Output the [x, y] coordinate of the center of the cell containing the given text.  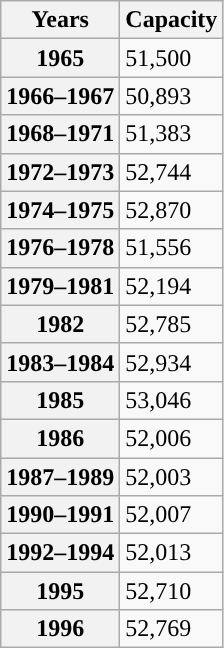
1966–1967 [60, 96]
51,383 [172, 134]
1968–1971 [60, 134]
51,500 [172, 58]
52,006 [172, 438]
1974–1975 [60, 210]
1995 [60, 591]
1976–1978 [60, 248]
52,710 [172, 591]
52,934 [172, 362]
52,769 [172, 629]
Capacity [172, 20]
52,194 [172, 286]
1982 [60, 324]
1986 [60, 438]
1985 [60, 400]
1965 [60, 58]
52,003 [172, 477]
1972–1973 [60, 172]
1983–1984 [60, 362]
1987–1989 [60, 477]
53,046 [172, 400]
1996 [60, 629]
52,870 [172, 210]
52,013 [172, 553]
1990–1991 [60, 515]
51,556 [172, 248]
50,893 [172, 96]
52,007 [172, 515]
52,744 [172, 172]
Years [60, 20]
52,785 [172, 324]
1979–1981 [60, 286]
1992–1994 [60, 553]
